Pinpoint the cell where the given text exists, returning its [x, y] midpoint coordinate. 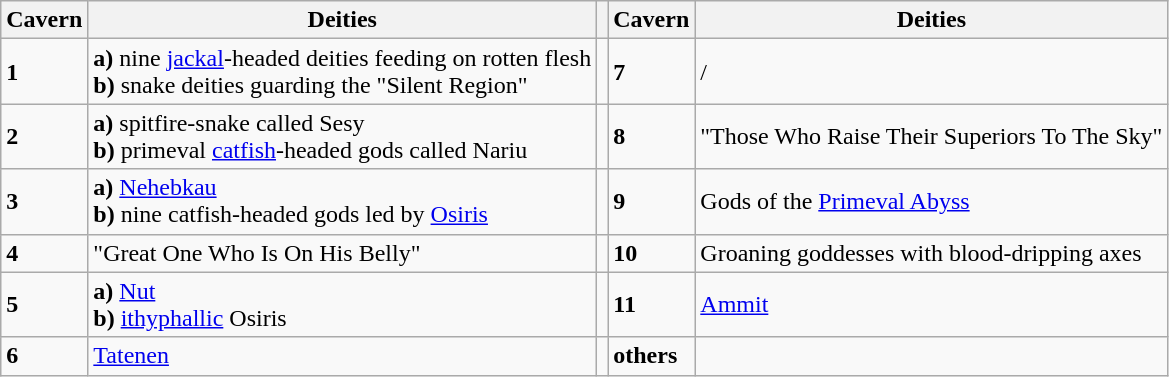
Tatenen [342, 356]
10 [652, 253]
/ [932, 72]
Gods of the Primeval Abyss [932, 202]
"Great One Who Is On His Belly" [342, 253]
11 [652, 304]
3 [44, 202]
Ammit [932, 304]
"Those Who Raise Their Superiors To The Sky" [932, 136]
5 [44, 304]
9 [652, 202]
8 [652, 136]
4 [44, 253]
6 [44, 356]
Groaning goddesses with blood-dripping axes [932, 253]
1 [44, 72]
a) Nehebkaub) nine catfish-headed gods led by Osiris [342, 202]
others [652, 356]
2 [44, 136]
a) spitfire-snake called Sesyb) primeval catfish-headed gods called Nariu [342, 136]
7 [652, 72]
a) Nutb) ithyphallic Osiris [342, 304]
a) nine jackal-headed deities feeding on rotten fleshb) snake deities guarding the "Silent Region" [342, 72]
